Extract the [x, y] coordinate from the center of the cell holding the provided text.  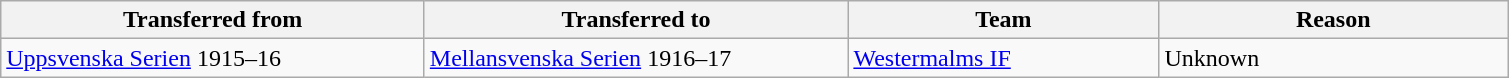
Team [1004, 20]
Unknown [1334, 58]
Westermalms IF [1004, 58]
Transferred from [213, 20]
Transferred to [636, 20]
Reason [1334, 20]
Uppsvenska Serien 1915–16 [213, 58]
Mellansvenska Serien 1916–17 [636, 58]
